Pinpoint the cell where the given text exists, returning its (X, Y) midpoint coordinate. 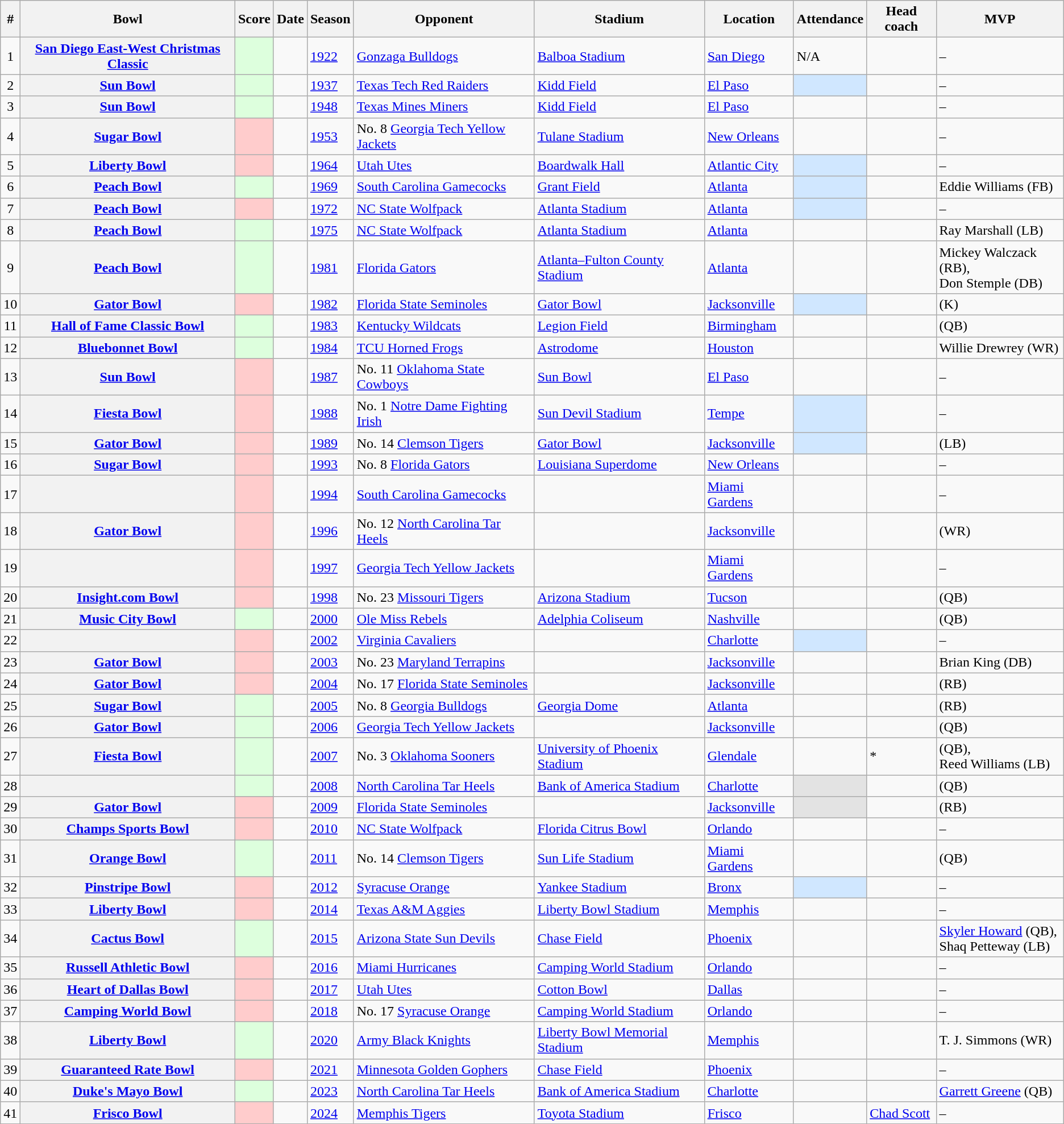
No. 8 Georgia Tech Yellow Jackets (444, 136)
8 (10, 230)
Season (330, 19)
No. 23 Missouri Tigers (444, 597)
Russell Athletic Bowl (128, 968)
Astrodome (620, 347)
1964 (330, 165)
Bowl (128, 19)
Army Black Knights (444, 1040)
6 (10, 187)
Cactus Bowl (128, 939)
26 (10, 727)
Ray Marshall (LB) (1000, 230)
Attendance (830, 19)
39 (10, 1069)
Boardwalk Hall (620, 165)
19 (10, 568)
1922 (330, 56)
2007 (330, 756)
1948 (330, 107)
2015 (330, 939)
Location (749, 19)
Dallas (749, 989)
Garrett Greene (QB) (1000, 1091)
Heart of Dallas Bowl (128, 989)
1984 (330, 347)
* (901, 756)
Glendale (749, 756)
1996 (330, 531)
Florida Citrus Bowl (620, 829)
Frisco Bowl (128, 1113)
No. 1 Notre Dame Fighting Irish (444, 414)
No. 17 Syracuse Orange (444, 1011)
25 (10, 705)
2006 (330, 727)
T. J. Simmons (WR) (1000, 1040)
Grant Field (620, 187)
Champs Sports Bowl (128, 829)
12 (10, 347)
13 (10, 377)
Opponent (444, 19)
Texas Tech Red Raiders (444, 85)
TCU Horned Frogs (444, 347)
Tempe (749, 414)
5 (10, 165)
14 (10, 414)
2023 (330, 1091)
34 (10, 939)
2020 (330, 1040)
Tulane Stadium (620, 136)
Yankee Stadium (620, 888)
3 (10, 107)
2000 (330, 619)
35 (10, 968)
2016 (330, 968)
Liberty Bowl Stadium (620, 909)
University of Phoenix Stadium (620, 756)
Duke's Mayo Bowl (128, 1091)
Eddie Williams (FB) (1000, 187)
21 (10, 619)
31 (10, 858)
37 (10, 1011)
Texas Mines Miners (444, 107)
33 (10, 909)
No. 17 Florida State Seminoles (444, 684)
2024 (330, 1113)
Cotton Bowl (620, 989)
7 (10, 209)
Music City Bowl (128, 619)
27 (10, 756)
Sun Life Stadium (620, 858)
1988 (330, 414)
Willie Drewrey (WR) (1000, 347)
Arizona State Sun Devils (444, 939)
23 (10, 662)
40 (10, 1091)
Stadium (620, 19)
2005 (330, 705)
29 (10, 807)
Louisiana Superdome (620, 465)
2002 (330, 640)
San Diego (749, 56)
Mickey Walczack (RB), Don Stemple (DB) (1000, 267)
2003 (330, 662)
Legion Field (620, 326)
38 (10, 1040)
1987 (330, 377)
No. 8 Florida Gators (444, 465)
Syracuse Orange (444, 888)
Bronx (749, 888)
Kentucky Wildcats (444, 326)
(K) (1000, 304)
Arizona Stadium (620, 597)
9 (10, 267)
Atlantic City (749, 165)
Brian King (DB) (1000, 662)
Sun Devil Stadium (620, 414)
1937 (330, 85)
Guaranteed Rate Bowl (128, 1069)
Minnesota Golden Gophers (444, 1069)
18 (10, 531)
(WR) (1000, 531)
1997 (330, 568)
Tucson (749, 597)
Nashville (749, 619)
32 (10, 888)
1989 (330, 443)
1972 (330, 209)
2009 (330, 807)
1983 (330, 326)
Bluebonnet Bowl (128, 347)
Liberty Bowl Memorial Stadium (620, 1040)
Ole Miss Rebels (444, 619)
Insight.com Bowl (128, 597)
Hall of Fame Classic Bowl (128, 326)
1981 (330, 267)
2011 (330, 858)
2010 (330, 829)
MVP (1000, 19)
N/A (830, 56)
2012 (330, 888)
(LB) (1000, 443)
15 (10, 443)
1975 (330, 230)
No. 3 Oklahoma Sooners (444, 756)
2008 (330, 786)
20 (10, 597)
No. 8 Georgia Bulldogs (444, 705)
Pinstripe Bowl (128, 888)
Skyler Howard (QB), Shaq Petteway (LB) (1000, 939)
28 (10, 786)
Camping World Bowl (128, 1011)
1953 (330, 136)
16 (10, 465)
1982 (330, 304)
1993 (330, 465)
Adelphia Coliseum (620, 619)
Head coach (901, 19)
2 (10, 85)
Toyota Stadium (620, 1113)
Memphis Tigers (444, 1113)
2014 (330, 909)
Score (254, 19)
Texas A&M Aggies (444, 909)
2018 (330, 1011)
36 (10, 989)
1998 (330, 597)
Frisco (749, 1113)
Miami Hurricanes (444, 968)
San Diego East-West Christmas Classic (128, 56)
1 (10, 56)
Georgia Dome (620, 705)
22 (10, 640)
30 (10, 829)
2021 (330, 1069)
24 (10, 684)
No. 11 Oklahoma State Cowboys (444, 377)
Virginia Cavaliers (444, 640)
Date (290, 19)
Balboa Stadium (620, 56)
Birmingham (749, 326)
17 (10, 494)
Florida Gators (444, 267)
4 (10, 136)
Houston (749, 347)
No. 12 North Carolina Tar Heels (444, 531)
(QB), Reed Williams (LB) (1000, 756)
Orange Bowl (128, 858)
2004 (330, 684)
1994 (330, 494)
10 (10, 304)
Chad Scott (901, 1113)
# (10, 19)
Atlanta–Fulton County Stadium (620, 267)
Gonzaga Bulldogs (444, 56)
No. 23 Maryland Terrapins (444, 662)
41 (10, 1113)
1969 (330, 187)
11 (10, 326)
2017 (330, 989)
